Return [x, y] of the center of cell containing provided text 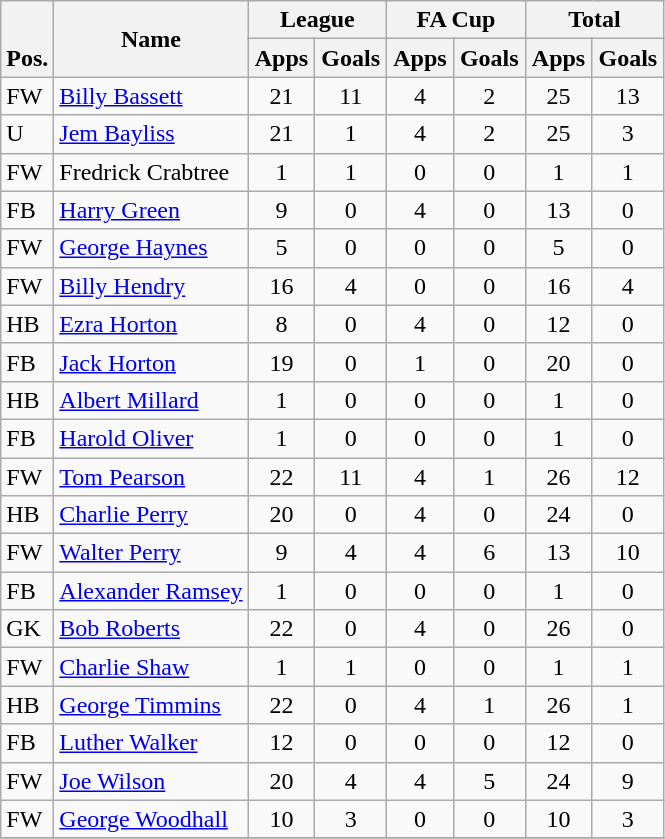
Fredrick Crabtree [151, 172]
Albert Millard [151, 400]
Billy Hendry [151, 286]
8 [282, 324]
Alexander Ramsey [151, 591]
U [28, 134]
Charlie Perry [151, 515]
Bob Roberts [151, 629]
Ezra Horton [151, 324]
George Haynes [151, 248]
Jack Horton [151, 362]
League [318, 20]
George Timmins [151, 705]
Total [594, 20]
Billy Bassett [151, 96]
Walter Perry [151, 553]
George Woodhall [151, 819]
Harold Oliver [151, 438]
Joe Wilson [151, 781]
Tom Pearson [151, 477]
GK [28, 629]
Name [151, 39]
FA Cup [456, 20]
Charlie Shaw [151, 667]
Harry Green [151, 210]
Luther Walker [151, 743]
Jem Bayliss [151, 134]
6 [489, 553]
Pos. [28, 39]
19 [282, 362]
